Pinpoint the cell where the given text exists, returning its [X, Y] midpoint coordinate. 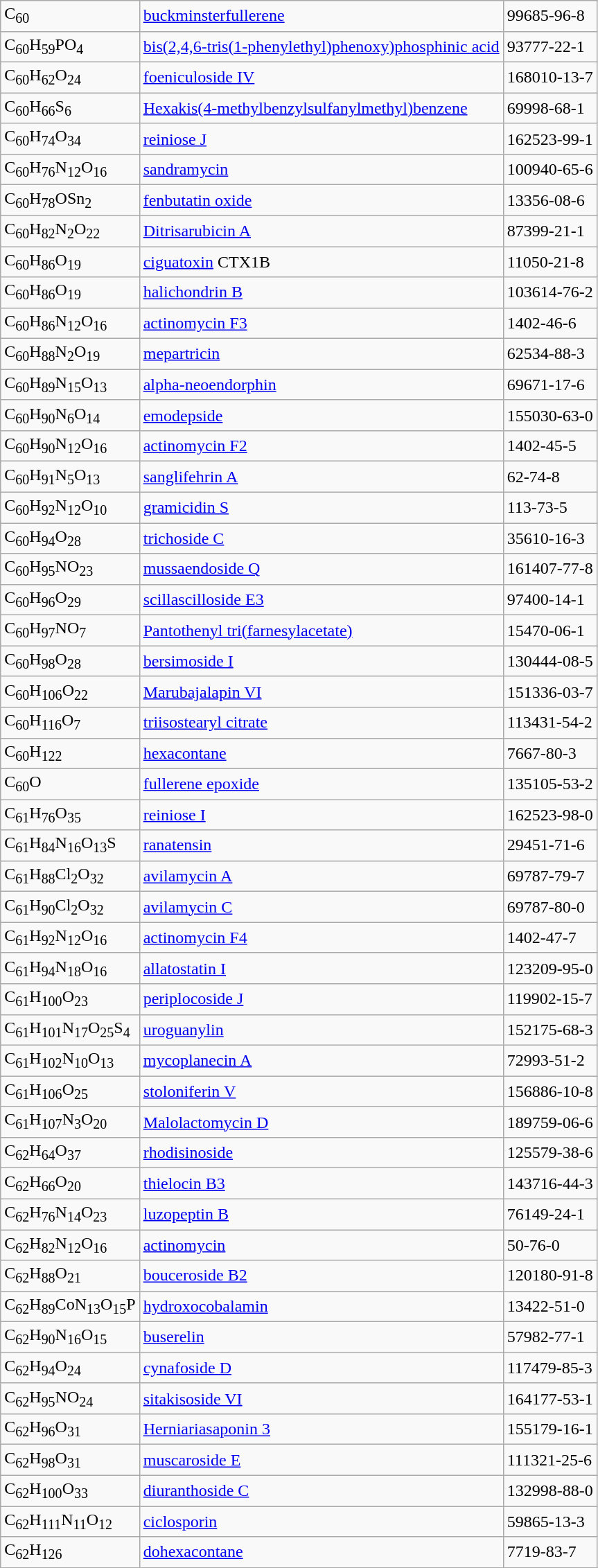
111321-25-6 [550, 1460]
dohexacontane [322, 1552]
119902-15-7 [550, 999]
C62H76N14O23 [70, 1214]
C61H90Cl2O32 [70, 907]
Herniariasaponin 3 [322, 1429]
rhodisinoside [322, 1152]
125579-38-6 [550, 1152]
123209-95-0 [550, 968]
C61H107N3O20 [70, 1122]
69998-68-1 [550, 108]
97400-14-1 [550, 599]
luzopeptin B [322, 1214]
bouceroside B2 [322, 1276]
C60H88N2O19 [70, 354]
C62H90N16O15 [70, 1337]
35610-16-3 [550, 538]
C61H94N18O16 [70, 968]
151336-03-7 [550, 691]
triisostearyl citrate [322, 723]
113-73-5 [550, 507]
halichondrin B [322, 292]
7667-80-3 [550, 753]
C62H66O20 [70, 1183]
72993-51-2 [550, 1060]
mepartricin [322, 354]
62534-88-3 [550, 354]
99685-96-8 [550, 16]
59865-13-3 [550, 1522]
C60H95NO23 [70, 569]
C60 [70, 16]
ciguatoxin CTX1B [322, 262]
C61H101N17O25S4 [70, 1030]
thielocin B3 [322, 1183]
C60H66S6 [70, 108]
C60H90N12O16 [70, 446]
C60H97NO7 [70, 631]
C60H89N15O13 [70, 385]
C61H100O23 [70, 999]
C60H86N12O16 [70, 323]
C60H94O28 [70, 538]
C60H98O28 [70, 661]
120180-91-8 [550, 1276]
C61H102N10O13 [70, 1060]
C61H76O35 [70, 815]
reiniose J [322, 139]
C62H64O37 [70, 1152]
foeniculoside IV [322, 77]
189759-06-6 [550, 1122]
155179-16-1 [550, 1429]
Hexakis(4-methylbenzylsulfanylmethyl)benzene [322, 108]
117479-85-3 [550, 1368]
C60H74O34 [70, 139]
trichoside C [322, 538]
periplocoside J [322, 999]
135105-53-2 [550, 784]
avilamycin A [322, 876]
C60H116O7 [70, 723]
C60H106O22 [70, 691]
emodepside [322, 415]
100940-65-6 [550, 169]
buserelin [322, 1337]
alpha-neoendorphin [322, 385]
gramicidin S [322, 507]
1402-47-7 [550, 937]
C60H91N5O13 [70, 477]
ranatensin [322, 845]
hydroxocobalamin [322, 1306]
69787-79-7 [550, 876]
C60H90N6O14 [70, 415]
113431-54-2 [550, 723]
actinomycin F4 [322, 937]
C62H126 [70, 1552]
Marubajalapin VI [322, 691]
sitakisoside VI [322, 1398]
C62H96O31 [70, 1429]
C61H106O25 [70, 1091]
93777-22-1 [550, 46]
29451-71-6 [550, 845]
132998-88-0 [550, 1490]
62-74-8 [550, 477]
diuranthoside C [322, 1490]
C60H59PO4 [70, 46]
143716-44-3 [550, 1183]
C60H82N2O22 [70, 231]
C60H62O24 [70, 77]
152175-68-3 [550, 1030]
bis(2,4,6-tris(1-phenylethyl)phenoxy)phosphinic acid [322, 46]
hexacontane [322, 753]
1402-45-5 [550, 446]
Pantothenyl tri(farnesylacetate) [322, 631]
reiniose I [322, 815]
C62H82N12O16 [70, 1244]
Ditrisarubicin A [322, 231]
C60H76N12O16 [70, 169]
155030-63-0 [550, 415]
161407-77-8 [550, 569]
69787-80-0 [550, 907]
cynafoside D [322, 1368]
C61H92N12O16 [70, 937]
C62H100O33 [70, 1490]
156886-10-8 [550, 1091]
76149-24-1 [550, 1214]
1402-46-6 [550, 323]
C60O [70, 784]
actinomycin F3 [322, 323]
11050-21-8 [550, 262]
C62H88O21 [70, 1276]
Malolactomycin D [322, 1122]
allatostatin I [322, 968]
87399-21-1 [550, 231]
C62H89CoN13O15P [70, 1306]
168010-13-7 [550, 77]
C60H78OSn2 [70, 200]
C60H92N12O10 [70, 507]
avilamycin C [322, 907]
fullerene epoxide [322, 784]
C62H98O31 [70, 1460]
stoloniferin V [322, 1091]
uroguanylin [322, 1030]
162523-99-1 [550, 139]
C62H95NO24 [70, 1398]
sandramycin [322, 169]
scillascilloside E3 [322, 599]
mycoplanecin A [322, 1060]
57982-77-1 [550, 1337]
162523-98-0 [550, 815]
13356-08-6 [550, 200]
13422-51-0 [550, 1306]
164177-53-1 [550, 1398]
103614-76-2 [550, 292]
actinomycin F2 [322, 446]
mussaendoside Q [322, 569]
69671-17-6 [550, 385]
ciclosporin [322, 1522]
sanglifehrin A [322, 477]
C61H84N16O13S [70, 845]
130444-08-5 [550, 661]
actinomycin [322, 1244]
C61H88Cl2O32 [70, 876]
muscaroside E [322, 1460]
C60H122 [70, 753]
C62H111N11O12 [70, 1522]
C62H94O24 [70, 1368]
50-76-0 [550, 1244]
7719-83-7 [550, 1552]
bersimoside I [322, 661]
15470-06-1 [550, 631]
fenbutatin oxide [322, 200]
buckminsterfullerene [322, 16]
C60H96O29 [70, 599]
